For the text-containing cell, return its midpoint in (X, Y) coordinate format. 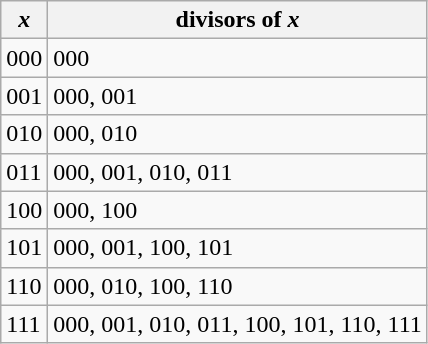
000, 010, 100, 110 (238, 286)
011 (24, 172)
000, 001, 010, 011, 100, 101, 110, 111 (238, 324)
111 (24, 324)
101 (24, 248)
x (24, 20)
000, 100 (238, 210)
001 (24, 96)
000, 001 (238, 96)
110 (24, 286)
010 (24, 134)
000, 001, 010, 011 (238, 172)
100 (24, 210)
000, 010 (238, 134)
divisors of x (238, 20)
000, 001, 100, 101 (238, 248)
